Pinpoint the cell where the given text exists, returning its [X, Y] midpoint coordinate. 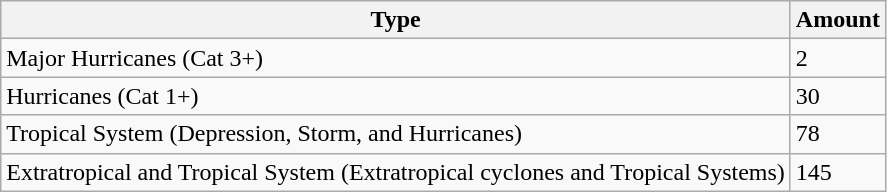
145 [838, 172]
78 [838, 134]
Major Hurricanes (Cat 3+) [396, 58]
Amount [838, 20]
30 [838, 96]
Extratropical and Tropical System (Extratropical cyclones and Tropical Systems) [396, 172]
2 [838, 58]
Hurricanes (Cat 1+) [396, 96]
Type [396, 20]
Tropical System (Depression, Storm, and Hurricanes) [396, 134]
